For the text-containing cell, return its midpoint in (X, Y) coordinate format. 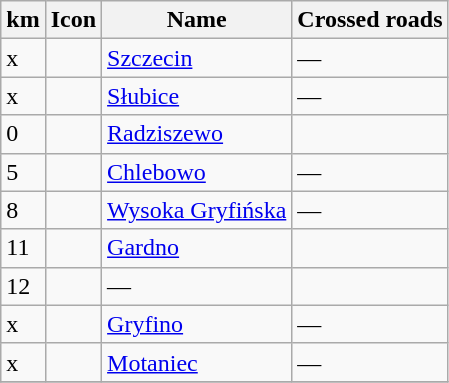
Motaniec (197, 362)
Radziszewo (197, 134)
5 (23, 172)
Chlebowo (197, 172)
Gardno (197, 248)
Name (197, 20)
12 (23, 286)
Wysoka Gryfińska (197, 210)
Słubice (197, 96)
0 (23, 134)
Crossed roads (370, 20)
8 (23, 210)
Szczecin (197, 58)
11 (23, 248)
km (23, 20)
Icon (73, 20)
Gryfino (197, 324)
